Output the (x, y) coordinate of the center of the cell containing the given text.  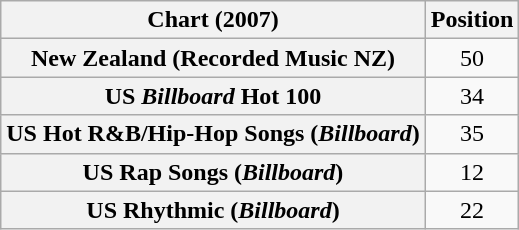
US Hot R&B/Hip-Hop Songs (Billboard) (213, 134)
US Rhythmic (Billboard) (213, 210)
Position (472, 20)
New Zealand (Recorded Music NZ) (213, 58)
US Rap Songs (Billboard) (213, 172)
Chart (2007) (213, 20)
35 (472, 134)
US Billboard Hot 100 (213, 96)
34 (472, 96)
50 (472, 58)
22 (472, 210)
12 (472, 172)
